Pinpoint the cell where the given text exists, returning its [X, Y] midpoint coordinate. 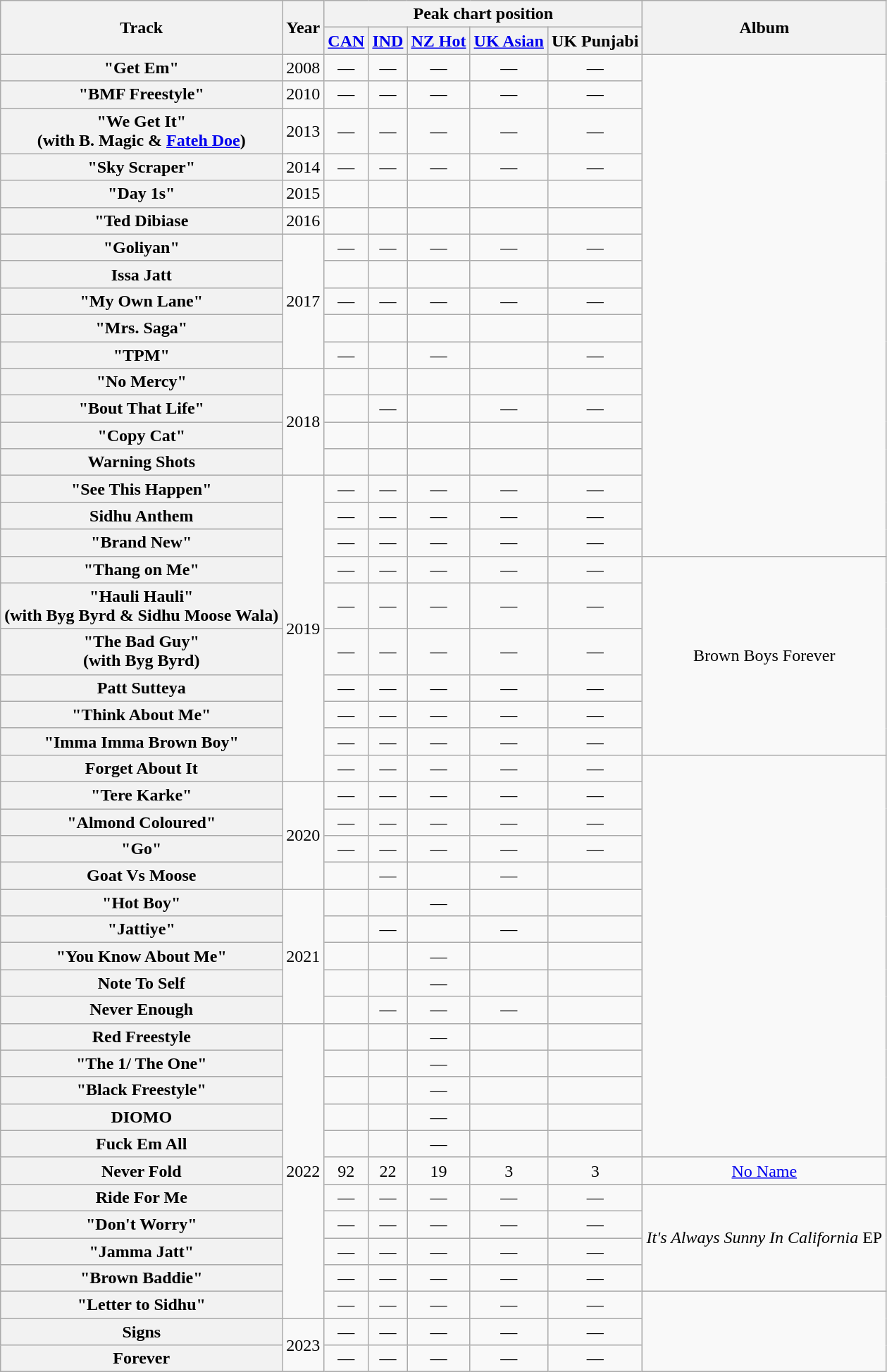
Brown Boys Forever [764, 655]
"Don't Worry" [142, 1224]
Forever [142, 1359]
"See This Happen" [142, 489]
"Mrs. Saga" [142, 328]
"Copy Cat" [142, 435]
"TPM" [142, 354]
NZ Hot [438, 41]
"Brown Baddie" [142, 1278]
19 [438, 1170]
Note To Self [142, 983]
"Brand New" [142, 543]
"Go" [142, 849]
Ride For Me [142, 1197]
Fuck Em All [142, 1144]
"The 1/ The One" [142, 1063]
2015 [303, 194]
Sidhu Anthem [142, 516]
2021 [303, 956]
No Name [764, 1170]
2014 [303, 167]
"Sky Scraper" [142, 167]
Goat Vs Moose [142, 876]
"You Know About Me" [142, 956]
"Get Em" [142, 68]
"Thang on Me" [142, 569]
Year [303, 27]
Peak chart position [483, 14]
"Goliyan" [142, 247]
CAN [347, 41]
2017 [303, 301]
DIOMO [142, 1117]
"Letter to Sidhu" [142, 1305]
92 [347, 1170]
"Black Freestyle" [142, 1090]
UK Punjabi [595, 41]
"Think About Me" [142, 715]
"Tere Karke" [142, 795]
2022 [303, 1171]
2020 [303, 835]
Issa Jatt [142, 274]
2019 [303, 629]
Warning Shots [142, 462]
2018 [303, 422]
2023 [303, 1345]
"Hot Boy" [142, 903]
"Day 1s" [142, 194]
"My Own Lane" [142, 301]
"No Mercy" [142, 382]
"BMF Freestyle" [142, 94]
2016 [303, 221]
Never Fold [142, 1170]
Signs [142, 1332]
Forget About It [142, 768]
"We Get It"(with B. Magic & Fateh Doe) [142, 131]
UK Asian [509, 41]
Album [764, 27]
It's Always Sunny In California EP [764, 1237]
"Ted Dibiase [142, 221]
"Jamma Jatt" [142, 1251]
2010 [303, 94]
"Jattiye" [142, 929]
22 [387, 1170]
2008 [303, 68]
"The Bad Guy"(with Byg Byrd) [142, 651]
"Imma Imma Brown Boy" [142, 741]
2013 [303, 131]
IND [387, 41]
Patt Sutteya [142, 688]
Red Freestyle [142, 1037]
"Bout That Life" [142, 409]
Track [142, 27]
"Hauli Hauli"(with Byg Byrd & Sidhu Moose Wala) [142, 606]
"Almond Coloured" [142, 822]
Never Enough [142, 1010]
